Provide the (X, Y) coordinate of the cell's center where the given text is located.  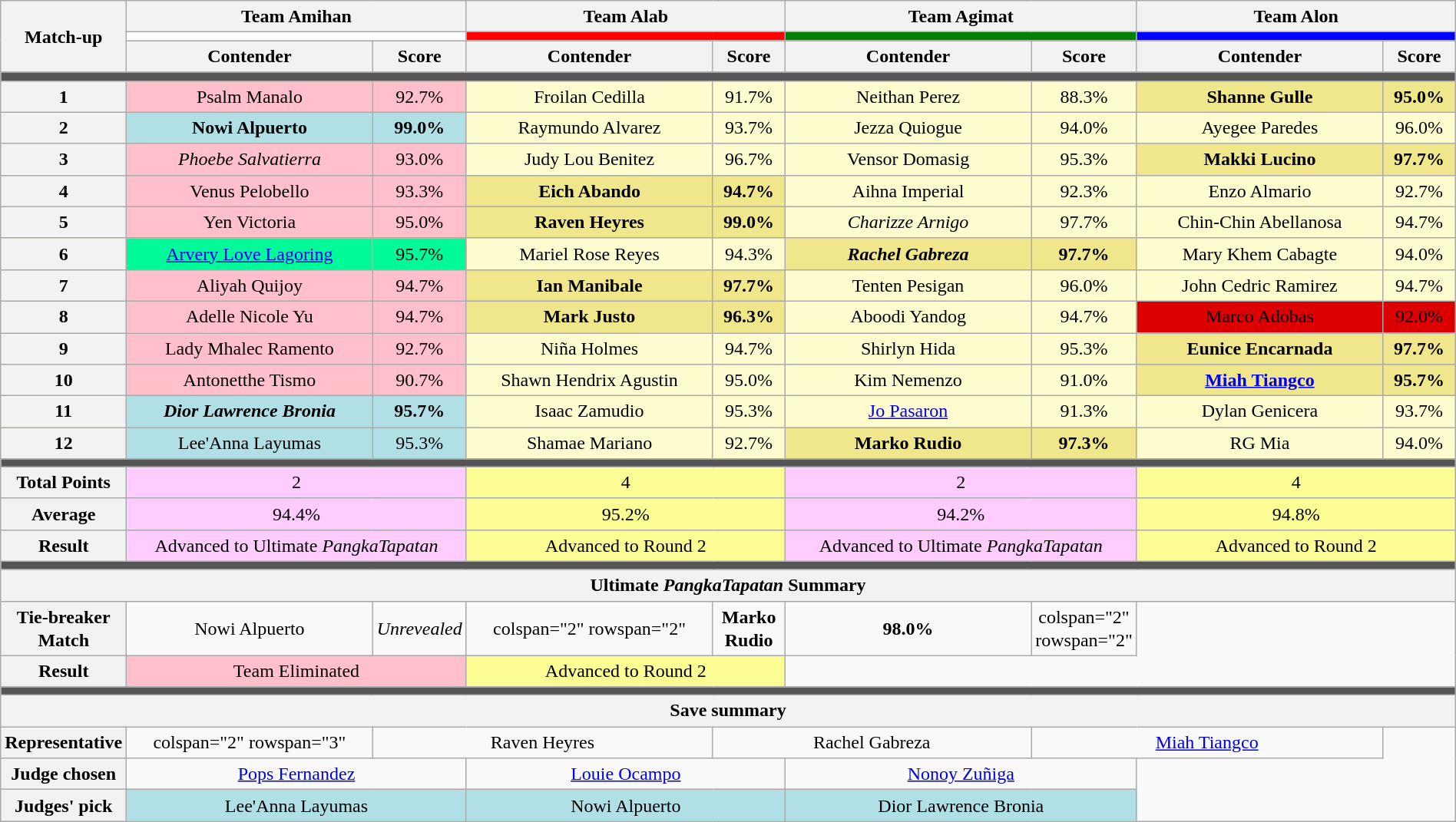
Antonetthe Tismo (250, 381)
Isaac Zamudio (589, 411)
Nonoy Zuñiga (961, 774)
Eich Abando (589, 190)
93.3% (419, 190)
91.3% (1084, 411)
Average (64, 514)
Aihna Imperial (908, 190)
Eunice Encarnada (1259, 348)
Makki Lucino (1259, 160)
Raymundo Alvarez (589, 127)
Ayegee Paredes (1259, 127)
Team Alon (1296, 17)
Aboodi Yandog (908, 316)
90.7% (419, 381)
Total Points (64, 482)
10 (64, 381)
8 (64, 316)
Jo Pasaron (908, 411)
9 (64, 348)
97.3% (1084, 444)
11 (64, 411)
Judges' pick (64, 806)
Tie-breaker Match (64, 628)
Jezza Quiogue (908, 127)
Team Amihan (296, 17)
Charizze Arnigo (908, 223)
RG Mia (1259, 444)
Mary Khem Cabagte (1259, 253)
91.7% (750, 97)
96.7% (750, 160)
Team Alab (625, 17)
1 (64, 97)
Unrevealed (419, 628)
Judy Lou Benitez (589, 160)
5 (64, 223)
Aliyah Quijoy (250, 286)
95.2% (625, 514)
Venus Pelobello (250, 190)
93.0% (419, 160)
96.3% (750, 316)
Tenten Pesigan (908, 286)
Vensor Domasig (908, 160)
98.0% (908, 628)
Mark Justo (589, 316)
3 (64, 160)
Team Agimat (961, 17)
Marco Adobas (1259, 316)
Representative (64, 743)
94.4% (296, 514)
Neithan Perez (908, 97)
Niña Holmes (589, 348)
Mariel Rose Reyes (589, 253)
Arvery Love Lagoring (250, 253)
Shirlyn Hida (908, 348)
94.3% (750, 253)
Team Eliminated (296, 671)
Ian Manibale (589, 286)
Shamae Mariano (589, 444)
12 (64, 444)
Chin-Chin Abellanosa (1259, 223)
92.3% (1084, 190)
Phoebe Salvatierra (250, 160)
John Cedric Ramirez (1259, 286)
94.8% (1296, 514)
Adelle Nicole Yu (250, 316)
Dylan Genicera (1259, 411)
Shanne Gulle (1259, 97)
Save summary (728, 711)
Enzo Almario (1259, 190)
88.3% (1084, 97)
Pops Fernandez (296, 774)
Judge chosen (64, 774)
Psalm Manalo (250, 97)
7 (64, 286)
Kim Nemenzo (908, 381)
colspan="2" rowspan="3" (250, 743)
Yen Victoria (250, 223)
6 (64, 253)
Lady Mhalec Ramento (250, 348)
Froilan Cedilla (589, 97)
Louie Ocampo (625, 774)
Match-up (64, 37)
Shawn Hendrix Agustin (589, 381)
92.0% (1419, 316)
94.2% (961, 514)
91.0% (1084, 381)
Ultimate PangkaTapatan Summary (728, 585)
